Identify which cell holds the provided text, then report its [x, y] central coordinate. 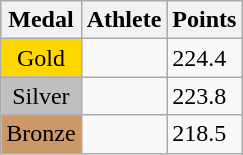
Bronze [41, 134]
Silver [41, 96]
Athlete [124, 20]
Gold [41, 58]
218.5 [204, 134]
Points [204, 20]
Medal [41, 20]
224.4 [204, 58]
223.8 [204, 96]
